Provide the (x, y) coordinate of the cell's center where the given text is located.  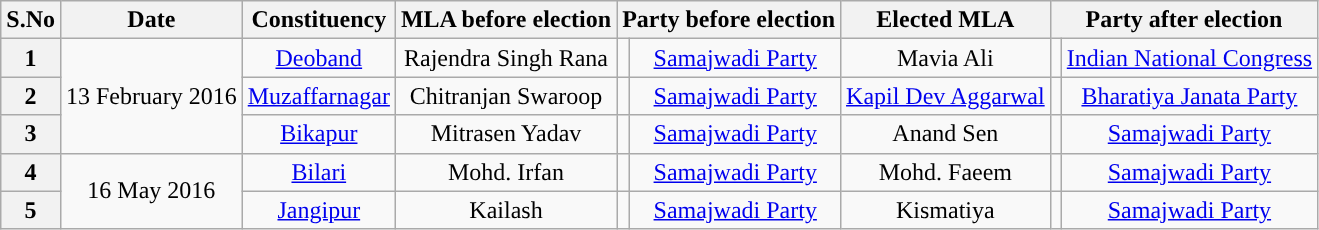
Elected MLA (946, 20)
16 May 2016 (151, 191)
Mavia Ali (946, 58)
Mohd. Faeem (946, 172)
MLA before election (506, 20)
Jangipur (318, 210)
Bharatiya Janata Party (1189, 96)
Party before election (729, 20)
3 (31, 134)
Bikapur (318, 134)
Mohd. Irfan (506, 172)
Kismatiya (946, 210)
Constituency (318, 20)
Party after election (1184, 20)
Kapil Dev Aggarwal (946, 96)
Date (151, 20)
Kailash (506, 210)
1 (31, 58)
2 (31, 96)
Indian National Congress (1189, 58)
Rajendra Singh Rana (506, 58)
S.No (31, 20)
Deoband (318, 58)
5 (31, 210)
13 February 2016 (151, 96)
Chitranjan Swaroop (506, 96)
Anand Sen (946, 134)
Mitrasen Yadav (506, 134)
Muzaffarnagar (318, 96)
4 (31, 172)
Bilari (318, 172)
